Capture the cell that displays the provided text and extract its (x, y) central coordinate. 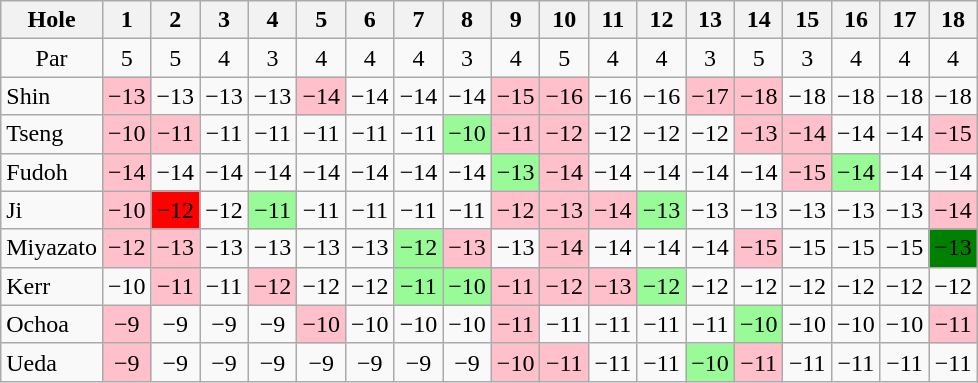
13 (710, 20)
Fudoh (52, 172)
15 (808, 20)
18 (954, 20)
12 (662, 20)
9 (516, 20)
16 (856, 20)
Ochoa (52, 324)
14 (758, 20)
6 (370, 20)
7 (418, 20)
11 (614, 20)
Ji (52, 210)
8 (468, 20)
−17 (710, 96)
Ueda (52, 362)
10 (564, 20)
Tseng (52, 134)
Miyazato (52, 248)
Par (52, 58)
1 (126, 20)
Hole (52, 20)
2 (176, 20)
17 (904, 20)
Shin (52, 96)
Kerr (52, 286)
